Determine the (x, y) coordinate at the center of the cell enclosing the given text.  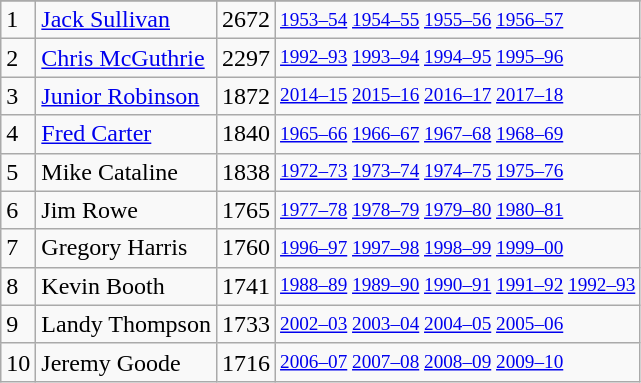
1965–66 1966–67 1967–68 1968–69 (457, 134)
1992–93 1993–94 1994–95 1995–96 (457, 58)
1872 (246, 96)
3 (18, 96)
2672 (246, 20)
2002–03 2003–04 2004–05 2005–06 (457, 324)
1765 (246, 210)
10 (18, 362)
8 (18, 286)
1 (18, 20)
Kevin Booth (126, 286)
1838 (246, 172)
Landy Thompson (126, 324)
2014–15 2015–16 2016–17 2017–18 (457, 96)
1760 (246, 248)
Chris McGuthrie (126, 58)
Junior Robinson (126, 96)
1733 (246, 324)
2 (18, 58)
1840 (246, 134)
1953–54 1954–55 1955–56 1956–57 (457, 20)
Jack Sullivan (126, 20)
1988–89 1989–90 1990–91 1991–92 1992–93 (457, 286)
Fred Carter (126, 134)
Gregory Harris (126, 248)
4 (18, 134)
9 (18, 324)
5 (18, 172)
Mike Cataline (126, 172)
7 (18, 248)
2006–07 2007–08 2008–09 2009–10 (457, 362)
Jim Rowe (126, 210)
6 (18, 210)
1996–97 1997–98 1998–99 1999–00 (457, 248)
Jeremy Goode (126, 362)
1741 (246, 286)
1972–73 1973–74 1974–75 1975–76 (457, 172)
2297 (246, 58)
1716 (246, 362)
1977–78 1978–79 1979–80 1980–81 (457, 210)
